Search for the cell housing the specified text and yield its [x, y] center coordinate. 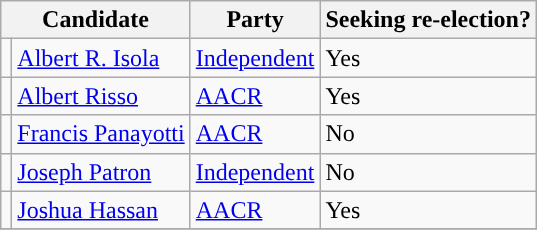
Albert Risso [101, 96]
Candidate [96, 20]
Seeking re-election? [428, 20]
Francis Panayotti [101, 134]
Party [255, 20]
Joshua Hassan [101, 210]
Joseph Patron [101, 172]
Albert R. Isola [101, 58]
